Capture the cell that displays the provided text and extract its [X, Y] central coordinate. 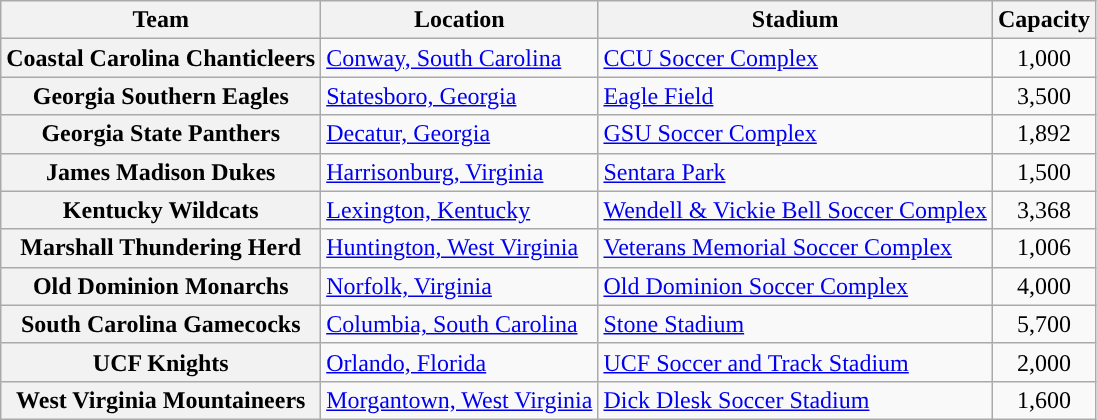
Kentucky Wildcats [161, 210]
Stone Stadium [795, 324]
Coastal Carolina Chanticleers [161, 58]
UCF Soccer and Track Stadium [795, 362]
Orlando, Florida [460, 362]
Conway, South Carolina [460, 58]
Decatur, Georgia [460, 134]
Dick Dlesk Soccer Stadium [795, 400]
1,006 [1044, 248]
Harrisonburg, Virginia [460, 172]
Location [460, 20]
Marshall Thundering Herd [161, 248]
Team [161, 20]
Georgia State Panthers [161, 134]
James Madison Dukes [161, 172]
5,700 [1044, 324]
Norfolk, Virginia [460, 286]
West Virginia Mountaineers [161, 400]
UCF Knights [161, 362]
Capacity [1044, 20]
Statesboro, Georgia [460, 96]
1,500 [1044, 172]
Stadium [795, 20]
CCU Soccer Complex [795, 58]
3,368 [1044, 210]
Old Dominion Soccer Complex [795, 286]
Lexington, Kentucky [460, 210]
1,600 [1044, 400]
Veterans Memorial Soccer Complex [795, 248]
South Carolina Gamecocks [161, 324]
Old Dominion Monarchs [161, 286]
Eagle Field [795, 96]
4,000 [1044, 286]
Columbia, South Carolina [460, 324]
Morgantown, West Virginia [460, 400]
Sentara Park [795, 172]
1,000 [1044, 58]
GSU Soccer Complex [795, 134]
Huntington, West Virginia [460, 248]
Wendell & Vickie Bell Soccer Complex [795, 210]
Georgia Southern Eagles [161, 96]
2,000 [1044, 362]
3,500 [1044, 96]
1,892 [1044, 134]
